Pinpoint the cell where the given text exists, returning its (x, y) midpoint coordinate. 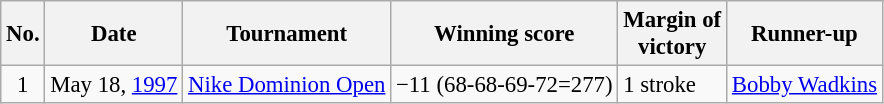
1 (23, 85)
No. (23, 34)
Tournament (287, 34)
Runner-up (805, 34)
Date (114, 34)
Bobby Wadkins (805, 85)
May 18, 1997 (114, 85)
Nike Dominion Open (287, 85)
−11 (68-68-69-72=277) (504, 85)
Winning score (504, 34)
1 stroke (672, 85)
Margin ofvictory (672, 34)
